Output the [X, Y] coordinate of the center of the cell containing the given text.  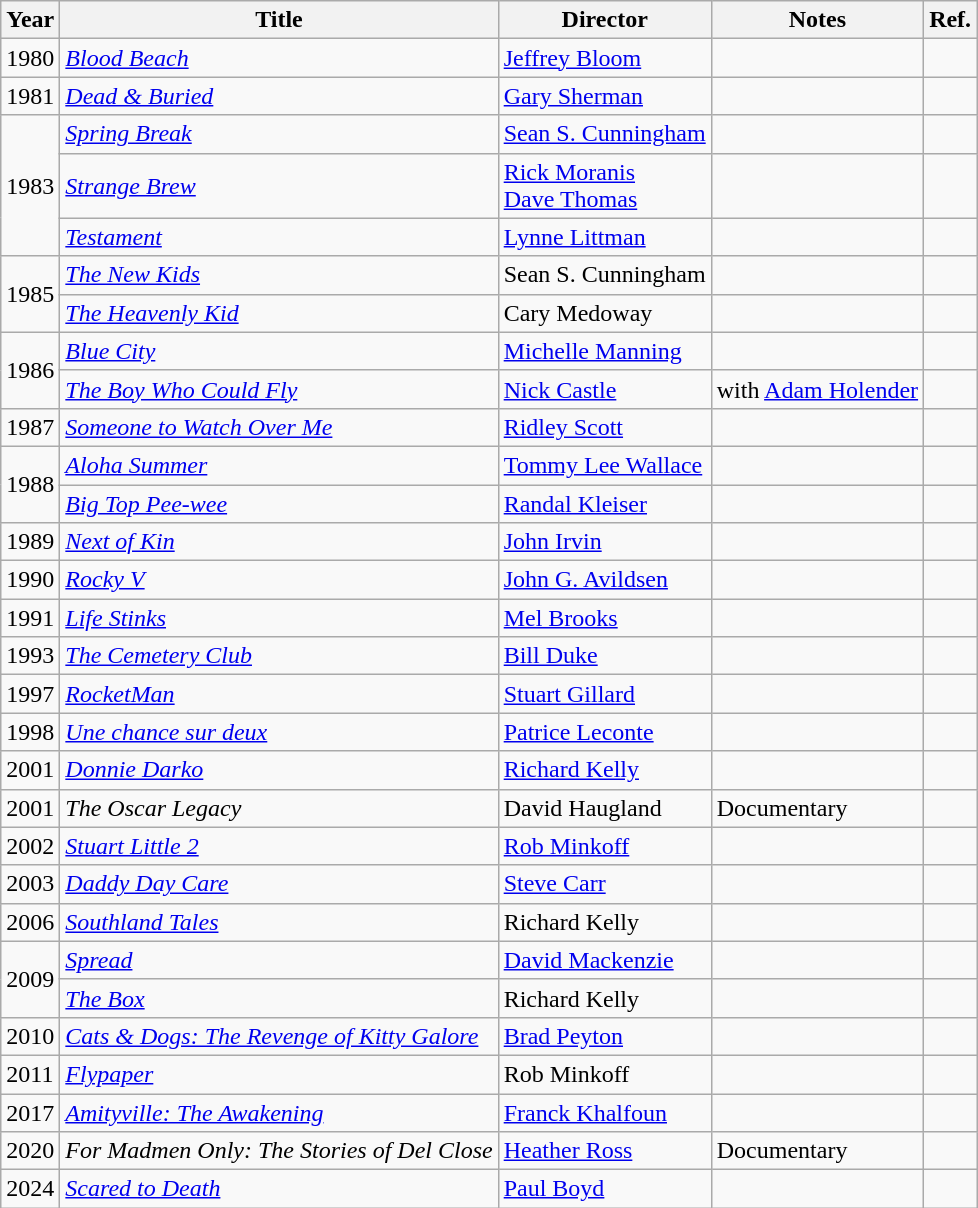
Year [30, 20]
2010 [30, 1036]
Jeffrey Bloom [604, 58]
2006 [30, 922]
Mel Brooks [604, 618]
Une chance sur deux [279, 732]
Director [604, 20]
Ridley Scott [604, 427]
with Adam Holender [817, 389]
Cats & Dogs: The Revenge of Kitty Galore [279, 1036]
Life Stinks [279, 618]
2003 [30, 884]
1998 [30, 732]
Spring Break [279, 134]
Steve Carr [604, 884]
2009 [30, 979]
Stuart Little 2 [279, 846]
Rocky V [279, 580]
David Mackenzie [604, 960]
1987 [30, 427]
Amityville: The Awakening [279, 1113]
Testament [279, 237]
1997 [30, 694]
RocketMan [279, 694]
1993 [30, 656]
The New Kids [279, 275]
Stuart Gillard [604, 694]
Randal Kleiser [604, 503]
Bill Duke [604, 656]
Flypaper [279, 1074]
1981 [30, 96]
The Oscar Legacy [279, 808]
2024 [30, 1189]
Gary Sherman [604, 96]
Scared to Death [279, 1189]
Someone to Watch Over Me [279, 427]
1989 [30, 542]
Brad Peyton [604, 1036]
2020 [30, 1151]
Aloha Summer [279, 465]
Blood Beach [279, 58]
Cary Medoway [604, 313]
1983 [30, 186]
Rick MoranisDave Thomas [604, 186]
Southland Tales [279, 922]
Lynne Littman [604, 237]
For Madmen Only: The Stories of Del Close [279, 1151]
The Heavenly Kid [279, 313]
Franck Khalfoun [604, 1113]
Title [279, 20]
Patrice Leconte [604, 732]
The Box [279, 998]
Ref. [950, 20]
1986 [30, 370]
John Irvin [604, 542]
Strange Brew [279, 186]
Notes [817, 20]
Heather Ross [604, 1151]
Nick Castle [604, 389]
Michelle Manning [604, 351]
The Cemetery Club [279, 656]
Spread [279, 960]
2011 [30, 1074]
2017 [30, 1113]
1990 [30, 580]
Dead & Buried [279, 96]
Big Top Pee-wee [279, 503]
Paul Boyd [604, 1189]
The Boy Who Could Fly [279, 389]
Donnie Darko [279, 770]
Blue City [279, 351]
1980 [30, 58]
1988 [30, 484]
Tommy Lee Wallace [604, 465]
2002 [30, 846]
David Haugland [604, 808]
Next of Kin [279, 542]
1991 [30, 618]
1985 [30, 294]
Daddy Day Care [279, 884]
John G. Avildsen [604, 580]
